Determine the (x, y) coordinate at the center of the cell enclosing the given text.  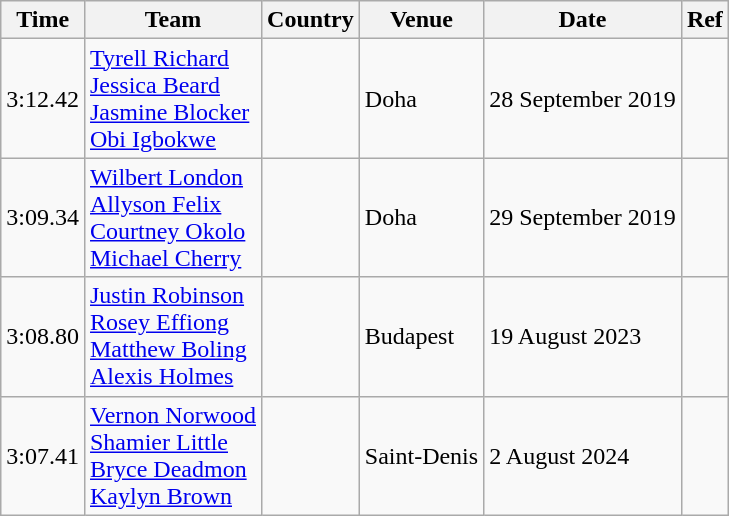
Time (43, 20)
Team (172, 20)
Date (583, 20)
Country (311, 20)
3:09.34 (43, 218)
2 August 2024 (583, 456)
3:08.80 (43, 336)
Budapest (421, 336)
29 September 2019 (583, 218)
Ref (704, 20)
Tyrell RichardJessica BeardJasmine BlockerObi Igbokwe (172, 98)
Vernon NorwoodShamier LittleBryce DeadmonKaylyn Brown (172, 456)
Venue (421, 20)
3:07.41 (43, 456)
3:12.42 (43, 98)
Wilbert LondonAllyson FelixCourtney OkoloMichael Cherry (172, 218)
28 September 2019 (583, 98)
19 August 2023 (583, 336)
Saint-Denis (421, 456)
Justin RobinsonRosey EffiongMatthew BolingAlexis Holmes (172, 336)
